Capture the cell that displays the provided text and extract its (x, y) central coordinate. 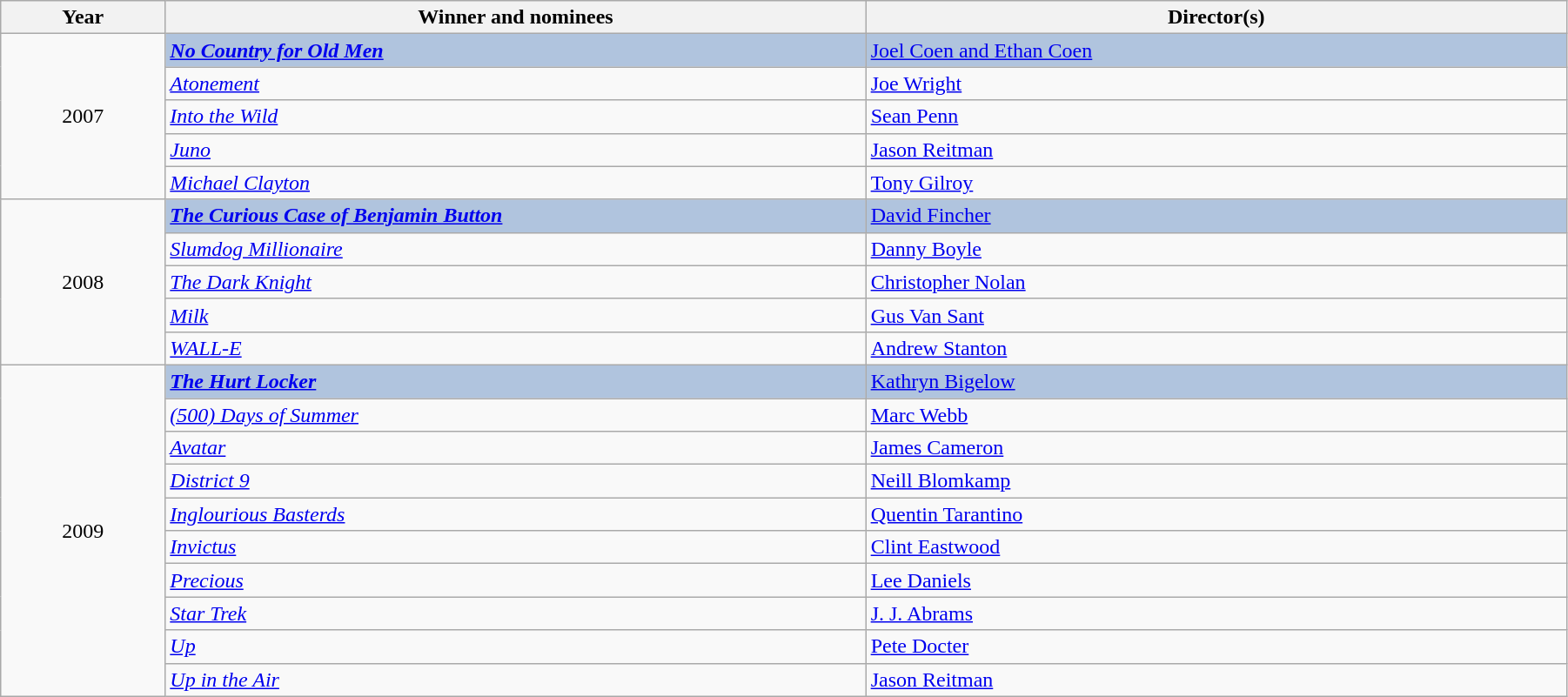
Into the Wild (515, 117)
Pete Docter (1216, 647)
Kathryn Bigelow (1216, 381)
Inglourious Basterds (515, 514)
Michael Clayton (515, 183)
Up in the Air (515, 680)
Sean Penn (1216, 117)
Quentin Tarantino (1216, 514)
Atonement (515, 84)
Andrew Stanton (1216, 348)
Avatar (515, 448)
2009 (84, 531)
Milk (515, 315)
Gus Van Sant (1216, 315)
Precious (515, 580)
Clint Eastwood (1216, 547)
(500) Days of Summer (515, 415)
Star Trek (515, 613)
District 9 (515, 481)
2008 (84, 282)
James Cameron (1216, 448)
Tony Gilroy (1216, 183)
2007 (84, 117)
Danny Boyle (1216, 249)
WALL-E (515, 348)
Joel Coen and Ethan Coen (1216, 50)
Juno (515, 150)
The Curious Case of Benjamin Button (515, 216)
Year (84, 17)
David Fincher (1216, 216)
Christopher Nolan (1216, 282)
No Country for Old Men (515, 50)
The Hurt Locker (515, 381)
J. J. Abrams (1216, 613)
The Dark Knight (515, 282)
Winner and nominees (515, 17)
Slumdog Millionaire (515, 249)
Director(s) (1216, 17)
Joe Wright (1216, 84)
Lee Daniels (1216, 580)
Neill Blomkamp (1216, 481)
Marc Webb (1216, 415)
Up (515, 647)
Invictus (515, 547)
